Return (x, y) of the center of cell containing provided text 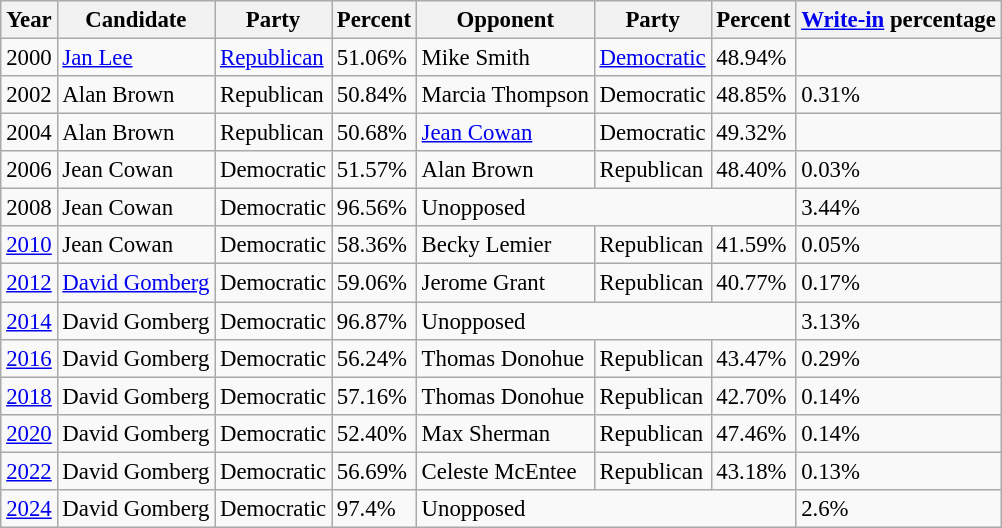
Jan Lee (136, 57)
2020 (29, 433)
2016 (29, 358)
Celeste McEntee (505, 471)
56.24% (374, 358)
2000 (29, 57)
48.85% (754, 95)
58.36% (374, 245)
2004 (29, 133)
2008 (29, 208)
2006 (29, 170)
2010 (29, 245)
0.17% (898, 283)
97.4% (374, 508)
56.69% (374, 471)
0.05% (898, 245)
57.16% (374, 396)
2024 (29, 508)
2012 (29, 283)
0.29% (898, 358)
51.06% (374, 57)
3.44% (898, 208)
Marcia Thompson (505, 95)
0.31% (898, 95)
2.6% (898, 508)
41.59% (754, 245)
48.40% (754, 170)
96.56% (374, 208)
Becky Lemier (505, 245)
49.32% (754, 133)
0.03% (898, 170)
40.77% (754, 283)
Jerome Grant (505, 283)
Mike Smith (505, 57)
48.94% (754, 57)
43.18% (754, 471)
2002 (29, 95)
2022 (29, 471)
Max Sherman (505, 433)
50.68% (374, 133)
59.06% (374, 283)
50.84% (374, 95)
Candidate (136, 20)
47.46% (754, 433)
52.40% (374, 433)
3.13% (898, 321)
Year (29, 20)
Write-in percentage (898, 20)
96.87% (374, 321)
2018 (29, 396)
43.47% (754, 358)
0.13% (898, 471)
Opponent (505, 20)
2014 (29, 321)
42.70% (754, 396)
51.57% (374, 170)
